Output the (x, y) coordinate of the center of the cell containing the given text.  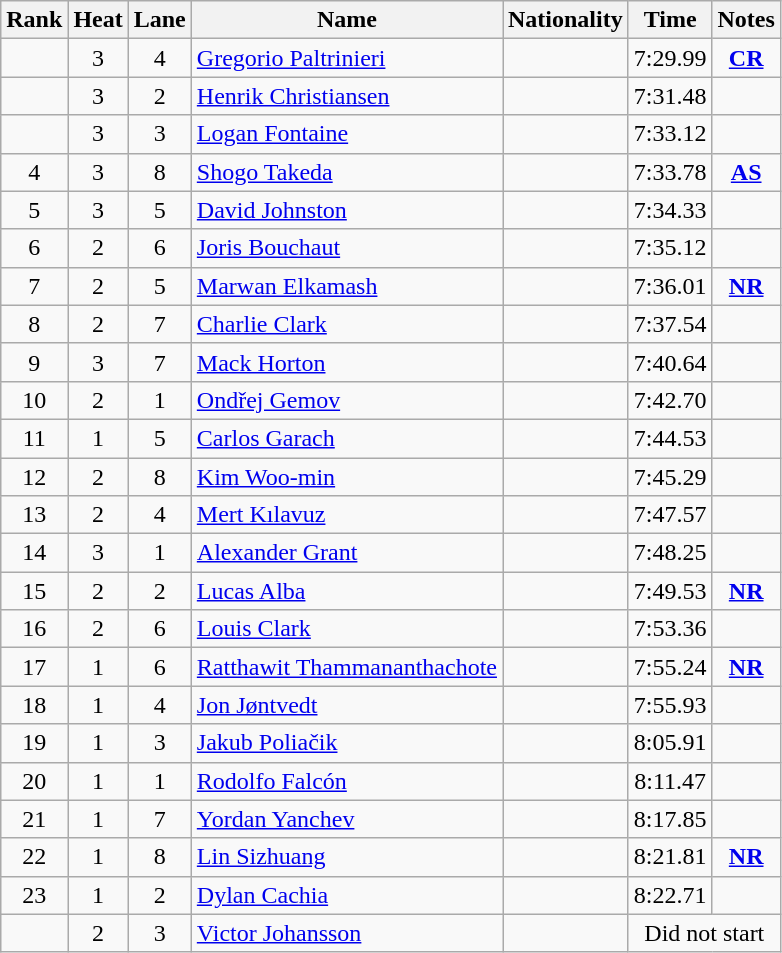
Ratthawit Thammananthachote (346, 667)
16 (34, 629)
7:45.29 (670, 477)
7:36.01 (670, 286)
21 (34, 819)
10 (34, 400)
Ondřej Gemov (346, 400)
7:47.57 (670, 515)
7:42.70 (670, 400)
14 (34, 553)
Joris Bouchaut (346, 248)
8:17.85 (670, 819)
7:48.25 (670, 553)
20 (34, 781)
7:29.99 (670, 58)
7:44.53 (670, 438)
7:53.36 (670, 629)
22 (34, 857)
Rank (34, 20)
Victor Johansson (346, 933)
Lucas Alba (346, 591)
Heat (98, 20)
Gregorio Paltrinieri (346, 58)
9 (34, 362)
12 (34, 477)
Rodolfo Falcón (346, 781)
Yordan Yanchev (346, 819)
13 (34, 515)
7:37.54 (670, 324)
8:05.91 (670, 743)
19 (34, 743)
15 (34, 591)
AS (746, 172)
David Johnston (346, 210)
Mert Kılavuz (346, 515)
8:11.47 (670, 781)
Charlie Clark (346, 324)
Carlos Garach (346, 438)
Louis Clark (346, 629)
7:40.64 (670, 362)
Name (346, 20)
7:33.12 (670, 134)
7:55.24 (670, 667)
Nationality (565, 20)
8:21.81 (670, 857)
7:34.33 (670, 210)
Jon Jøntvedt (346, 705)
11 (34, 438)
23 (34, 895)
7:31.48 (670, 96)
Marwan Elkamash (346, 286)
Lane (160, 20)
Did not start (704, 933)
18 (34, 705)
Henrik Christiansen (346, 96)
Notes (746, 20)
7:35.12 (670, 248)
Mack Horton (346, 362)
Dylan Cachia (346, 895)
7:49.53 (670, 591)
17 (34, 667)
Logan Fontaine (346, 134)
7:55.93 (670, 705)
Jakub Poliačik (346, 743)
7:33.78 (670, 172)
Kim Woo-min (346, 477)
CR (746, 58)
Shogo Takeda (346, 172)
Lin Sizhuang (346, 857)
8:22.71 (670, 895)
Alexander Grant (346, 553)
Time (670, 20)
